Locate the cell with the specified text and output its [X, Y] center coordinate. 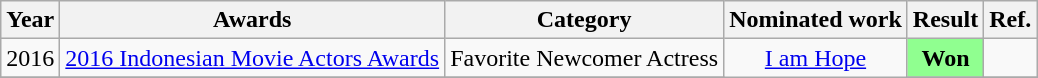
2016 Indonesian Movie Actors Awards [252, 58]
2016 [30, 58]
Year [30, 20]
Nominated work [816, 20]
I am Hope [816, 58]
Won [945, 58]
Awards [252, 20]
Category [584, 20]
Result [945, 20]
Ref. [1010, 20]
Favorite Newcomer Actress [584, 58]
